Extract the (X, Y) coordinate from the center of the cell holding the provided text.  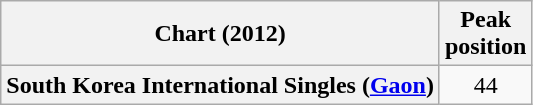
Chart (2012) (220, 34)
44 (485, 85)
South Korea International Singles (Gaon) (220, 85)
Peakposition (485, 34)
